Search for the cell housing the specified text and yield its (X, Y) center coordinate. 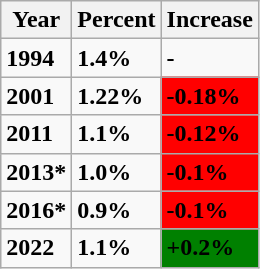
Increase (210, 20)
0.9% (116, 210)
1.22% (116, 96)
+0.2% (210, 248)
Year (36, 20)
-0.12% (210, 134)
1.0% (116, 172)
2011 (36, 134)
1994 (36, 58)
-0.18% (210, 96)
2022 (36, 248)
1.4% (116, 58)
2016* (36, 210)
Percent (116, 20)
2001 (36, 96)
2013* (36, 172)
- (210, 58)
